Return (x, y) of the center of cell containing provided text 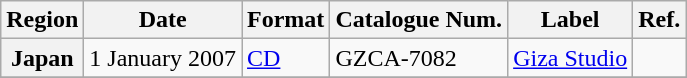
Region (42, 20)
Catalogue Num. (419, 20)
Japan (42, 58)
GZCA-7082 (419, 58)
Ref. (660, 20)
1 January 2007 (163, 58)
Format (286, 20)
Giza Studio (570, 58)
Label (570, 20)
CD (286, 58)
Date (163, 20)
